Find where the given text appears and provide that cell's center as (X, Y) coordinate. 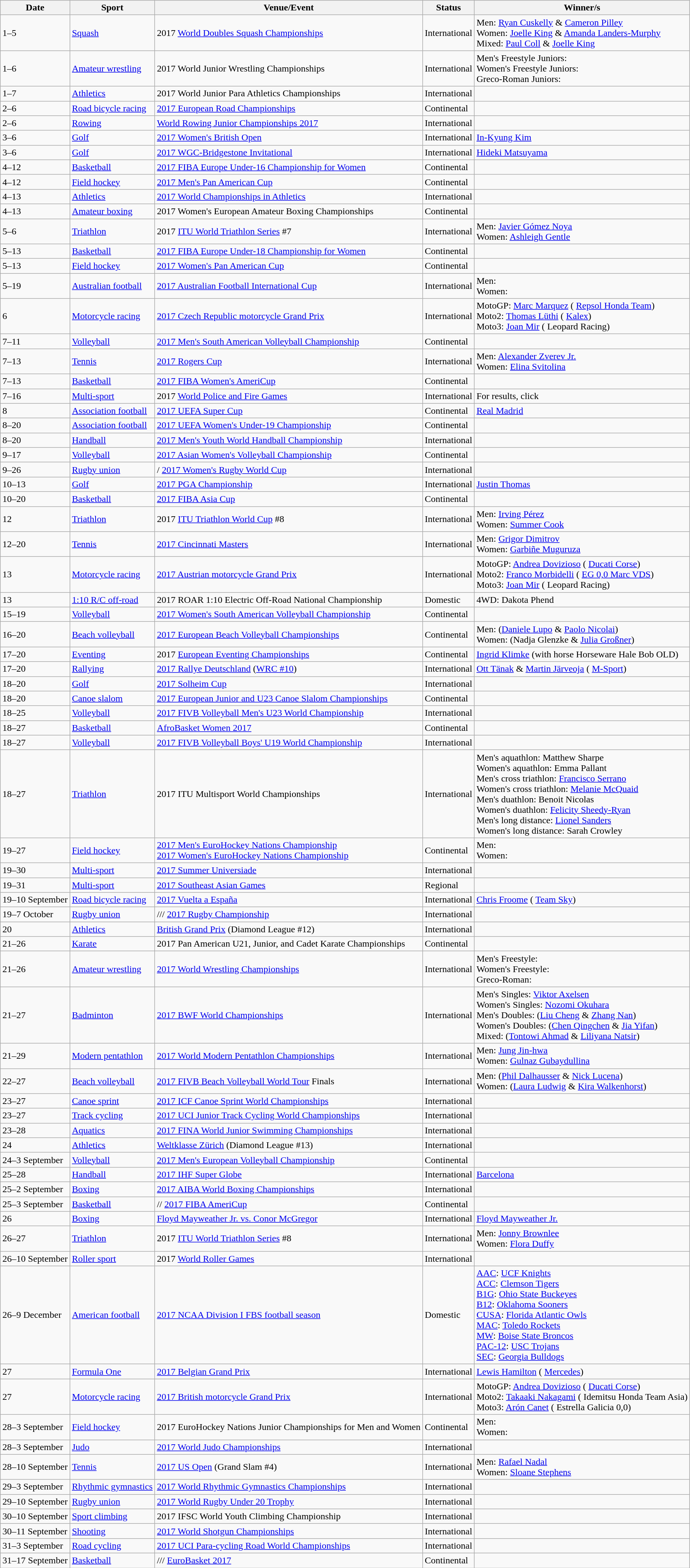
World Rowing Junior Championships 2017 (289, 123)
25–3 September (35, 1204)
26 (35, 1219)
/ 2017 Women's Rugby World Cup (289, 469)
Rowing (112, 123)
Status (449, 8)
31–17 September (35, 1560)
2017 Asian Women's Volleyball Championship (289, 455)
Men: Rafael NadalWomen: Sloane Stephens (582, 1467)
29–3 September (35, 1487)
2017 UEFA Super Cup (289, 411)
2017 Pan American U21, Junior, and Cadet Karate Championships (289, 944)
26–9 December (35, 1315)
2017 FIVB Volleyball Men's U23 World Championship (289, 713)
2017 World Shotgun Championships (289, 1531)
Shooting (112, 1531)
MotoGP: Andrea Dovizioso ( Ducati Corse)Moto2: Takaaki Nakagami ( Idemitsu Honda Team Asia)Moto3: Arón Canet ( Estrella Galicia 0,0) (582, 1397)
2017 Cincinnati Masters (289, 544)
2017 IHF Super Globe (289, 1174)
2017 European Road Championships (289, 108)
2017 World Junior Para Athletics Championships (289, 94)
21–27 (35, 1015)
2017 World Modern Pentathlon Championships (289, 1056)
2017 AIBA World Boxing Championships (289, 1189)
Sport (112, 8)
Australian football (112, 286)
Justin Thomas (582, 484)
2017 World Junior Wrestling Championships (289, 68)
2017 FIBA Women's AmeriCup (289, 381)
/// EuroBasket 2017 (289, 1560)
Judo (112, 1447)
Ingrid Klimke (with horse Horseware Hale Bob OLD) (582, 654)
24–3 September (35, 1160)
1:10 R/C off-road (112, 600)
2017 ITU World Triathlon Series #8 (289, 1239)
2017 FIBA Europe Under-16 Championship for Women (289, 167)
AfroBasket Women 2017 (289, 728)
Men: (Phil Dalhausser & Nick Lucena)Women: (Laura Ludwig & Kira Walkenhorst) (582, 1081)
Date (35, 8)
Men: Ryan Cuskelly & Cameron PilleyWomen: Joelle King & Amanda Landers-MurphyMixed: Paul Coll & Joelle King (582, 33)
5–6 (35, 231)
2017 ICF Canoe Sprint World Championships (289, 1101)
2017 Austrian motorcycle Grand Prix (289, 575)
29–10 September (35, 1501)
2017 Women's South American Volleyball Championship (289, 614)
2017 World Judo Championships (289, 1447)
2017 ROAR 1:10 Electric Off-Road National Championship (289, 600)
2017 European Beach Volleyball Championships (289, 634)
Hideki Matsuyama (582, 152)
8 (35, 411)
2017 EuroHockey Nations Junior Championships for Men and Women (289, 1427)
Men: Alexander Zverev Jr.Women: Elina Svitolina (582, 361)
Barcelona (582, 1174)
2017 Men's EuroHockey Nations Championship 2017 Women's EuroHockey Nations Championship (289, 850)
Men: Jonny BrownleeWomen: Flora Duffy (582, 1239)
2017 ITU Triathlon World Cup #8 (289, 519)
Men: Javier Gómez NoyaWomen: Ashleigh Gentle (582, 231)
20 (35, 929)
Lewis Hamilton ( Mercedes) (582, 1372)
Regional (449, 885)
2017 UCI Para-cycling Road World Championships (289, 1546)
For results, click (582, 396)
2017 Southeast Asian Games (289, 885)
Aquatics (112, 1130)
31–3 September (35, 1546)
2017 ITU World Triathlon Series #7 (289, 231)
22–27 (35, 1081)
24 (35, 1145)
30–10 September (35, 1516)
12 (35, 519)
10–13 (35, 484)
2017 NCAA Division I FBS football season (289, 1315)
2017 Women's European Amateur Boxing Championships (289, 211)
Winner/s (582, 8)
7–11 (35, 341)
2017 UCI Junior Track Cycling World Championships (289, 1116)
Road cycling (112, 1546)
Roller sport (112, 1259)
19–10 September (35, 900)
30–11 September (35, 1531)
2017 Men's Pan American Cup (289, 182)
MotoGP: Andrea Dovizioso ( Ducati Corse)Moto2: Franco Morbidelli ( EG 0,0 Marc VDS)Moto3: Joan Mir ( Leopard Racing) (582, 575)
Men: Grigor DimitrovWomen: Garbiñe Muguruza (582, 544)
Men: Irving PérezWomen: Summer Cook (582, 519)
Canoe slalom (112, 698)
Badminton (112, 1015)
Venue/Event (289, 8)
9–17 (35, 455)
2017 Summer Universiade (289, 870)
19–7 October (35, 915)
Chris Froome ( Team Sky) (582, 900)
/// 2017 Rugby Championship (289, 915)
16–20 (35, 634)
Eventing (112, 654)
American football (112, 1315)
2017 PGA Championship (289, 484)
1–6 (35, 68)
25–2 September (35, 1189)
Sport climbing (112, 1516)
2017 US Open (Grand Slam #4) (289, 1467)
2017 World Rugby Under 20 Trophy (289, 1501)
In-Kyung Kim (582, 138)
Karate (112, 944)
2017 IFSC World Youth Climbing Championship (289, 1516)
2017 Rallye Deutschland (WRC #10) (289, 669)
Modern pentathlon (112, 1056)
2017 European Junior and U23 Canoe Slalom Championships (289, 698)
6 (35, 316)
9–26 (35, 469)
Squash (112, 33)
2017 FIVB Volleyball Boys' U19 World Championship (289, 742)
1–7 (35, 94)
Real Madrid (582, 411)
2017 FINA World Junior Swimming Championships (289, 1130)
Track cycling (112, 1116)
Ott Tänak & Martin Järveoja ( M-Sport) (582, 669)
21–29 (35, 1056)
5–19 (35, 286)
Canoe sprint (112, 1101)
British Grand Prix (Diamond League #12) (289, 929)
23–28 (35, 1130)
Men: Jung Jin-hwaWomen: Gulnaz Gubaydullina (582, 1056)
2017 Rogers Cup (289, 361)
2017 World Roller Games (289, 1259)
2017 British motorcycle Grand Prix (289, 1397)
Rallying (112, 669)
2017 World Wrestling Championships (289, 969)
2017 World Doubles Squash Championships (289, 33)
2017 Men's South American Volleyball Championship (289, 341)
12–20 (35, 544)
18–25 (35, 713)
Weltklasse Zürich (Diamond League #13) (289, 1145)
26–27 (35, 1239)
Amateur boxing (112, 211)
19–31 (35, 885)
2017 Women's Pan American Cup (289, 266)
Men's Freestyle: Women's Freestyle: Greco-Roman: (582, 969)
2017 BWF World Championships (289, 1015)
2017 Belgian Grand Prix (289, 1372)
2017 World Rhythmic Gymnastics Championships (289, 1487)
10–20 (35, 499)
2017 UEFA Women's Under-19 Championship (289, 425)
// 2017 FIBA AmeriCup (289, 1204)
2017 Women's British Open (289, 138)
2017 FIBA Asia Cup (289, 499)
7–16 (35, 396)
2017 FIVB Beach Volleyball World Tour Finals (289, 1081)
MotoGP: Marc Marquez ( Repsol Honda Team)Moto2: Thomas Lüthi ( Kalex)Moto3: Joan Mir ( Leopard Racing) (582, 316)
2017 WGC-Bridgestone Invitational (289, 152)
25–28 (35, 1174)
Floyd Mayweather Jr. vs. Conor McGregor (289, 1219)
2017 Men's Youth World Handball Championship (289, 440)
15–19 (35, 614)
19–27 (35, 850)
Men's Freestyle Juniors: Women's Freestyle Juniors: Greco-Roman Juniors: (582, 68)
2017 Solheim Cup (289, 684)
1–5 (35, 33)
2017 World Championships in Athletics (289, 196)
2017 Australian Football International Cup (289, 286)
2017 FIBA Europe Under-18 Championship for Women (289, 251)
Rhythmic gymnastics (112, 1487)
2017 Czech Republic motorcycle Grand Prix (289, 316)
4WD: Dakota Phend (582, 600)
2017 ITU Multisport World Championships (289, 793)
2017 Men's European Volleyball Championship (289, 1160)
19–30 (35, 870)
26–10 September (35, 1259)
Floyd Mayweather Jr. (582, 1219)
2017 Vuelta a España (289, 900)
Formula One (112, 1372)
28–10 September (35, 1467)
Men: (Daniele Lupo & Paolo Nicolai)Women: (Nadja Glenzke & Julia Großner) (582, 634)
2017 World Police and Fire Games (289, 396)
2017 European Eventing Championships (289, 654)
